Provide the (X, Y) coordinate of the cell's center where the given text is located.  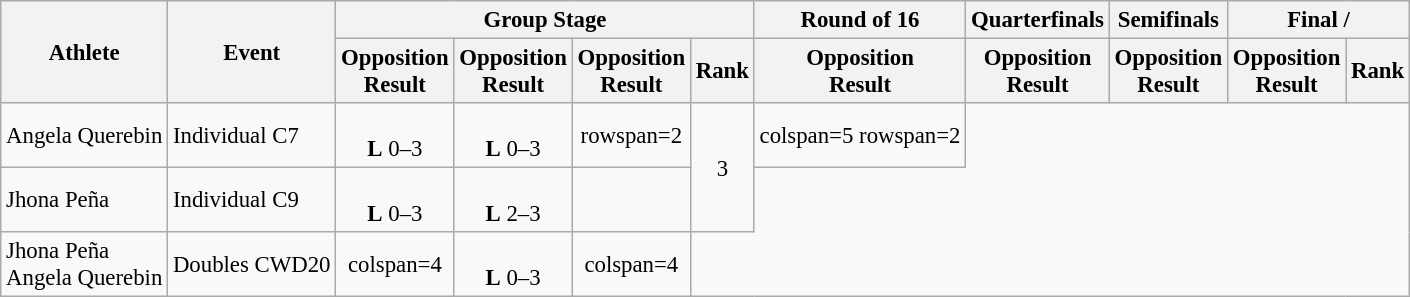
Athlete (84, 52)
Semifinals (1168, 20)
rowspan=2 (631, 136)
Final / (1318, 20)
colspan=5 rowspan=2 (860, 136)
Quarterfinals (1038, 20)
Group Stage (545, 20)
Individual C7 (252, 136)
Angela Querebin (84, 136)
Individual C9 (252, 200)
L 2–3 (513, 200)
3 (722, 168)
Jhona Peña (84, 200)
Jhona PeñaAngela Querebin (84, 264)
Event (252, 52)
Round of 16 (860, 20)
Doubles CWD20 (252, 264)
